Scan for the cell matching the given text and deliver its (X, Y) coordinate at center. 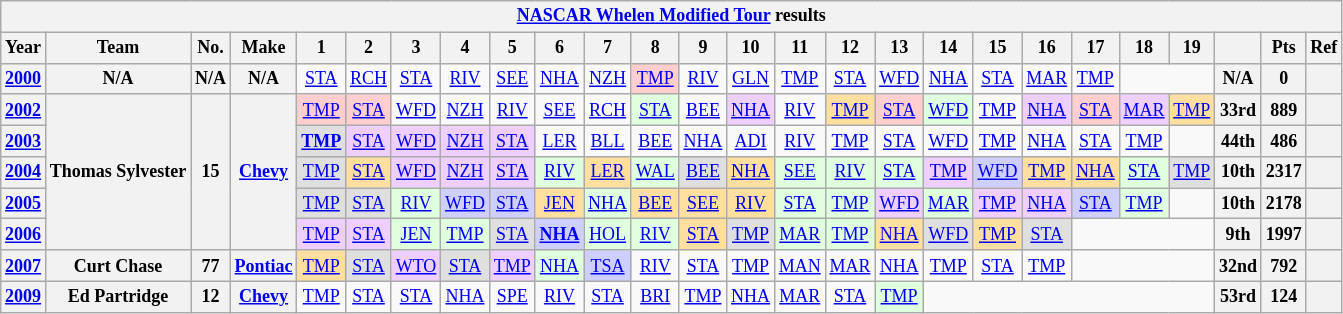
WTO (416, 266)
Team (118, 48)
6 (560, 48)
16 (1047, 48)
Ed Partridge (118, 296)
2002 (24, 110)
3 (416, 48)
Pontiac (264, 266)
8 (655, 48)
2006 (24, 234)
2317 (1284, 172)
486 (1284, 140)
2 (369, 48)
No. (211, 48)
WAL (655, 172)
Curt Chase (118, 266)
1997 (1284, 234)
2005 (24, 204)
77 (211, 266)
889 (1284, 110)
7 (608, 48)
0 (1284, 78)
32nd (1238, 266)
GLN (751, 78)
44th (1238, 140)
MAN (800, 266)
SPE (512, 296)
ADI (751, 140)
9 (703, 48)
2009 (24, 296)
13 (900, 48)
18 (1144, 48)
14 (948, 48)
HOL (608, 234)
10 (751, 48)
2178 (1284, 204)
1 (322, 48)
Year (24, 48)
Ref (1324, 48)
124 (1284, 296)
2000 (24, 78)
2003 (24, 140)
Make (264, 48)
Pts (1284, 48)
17 (1096, 48)
19 (1192, 48)
NASCAR Whelen Modified Tour results (672, 16)
BLL (608, 140)
BRI (655, 296)
11 (800, 48)
33rd (1238, 110)
4 (466, 48)
9th (1238, 234)
2007 (24, 266)
2004 (24, 172)
TSA (608, 266)
792 (1284, 266)
Thomas Sylvester (118, 172)
5 (512, 48)
53rd (1238, 296)
